Determine the [x, y] coordinate at the center of the cell enclosing the given text.  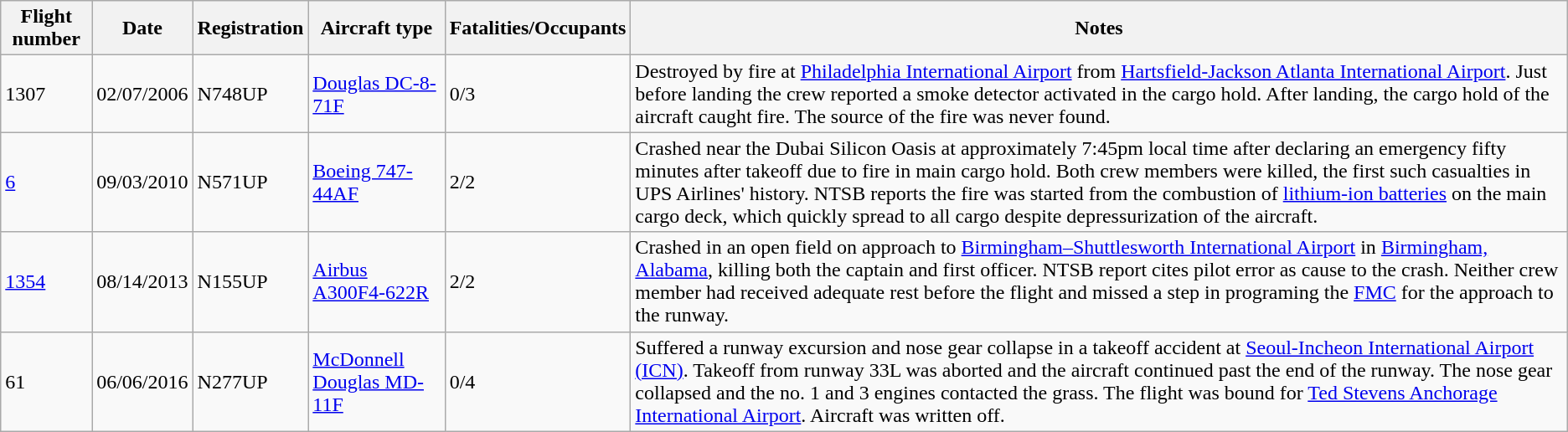
N155UP [250, 281]
6 [47, 183]
Boeing 747-44AF [377, 183]
1307 [47, 94]
1354 [47, 281]
N277UP [250, 382]
Date [142, 28]
0/3 [538, 94]
Aircraft type [377, 28]
Fatalities/Occupants [538, 28]
Flight number [47, 28]
09/03/2010 [142, 183]
N571UP [250, 183]
06/06/2016 [142, 382]
61 [47, 382]
McDonnell Douglas MD-11F [377, 382]
0/4 [538, 382]
N748UP [250, 94]
Douglas DC-8-71F [377, 94]
02/07/2006 [142, 94]
08/14/2013 [142, 281]
Airbus A300F4-622R [377, 281]
Registration [250, 28]
Notes [1099, 28]
